Return the [x, y] coordinate for the center point of the cell that contains the specified text.  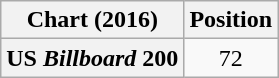
Chart (2016) [92, 20]
72 [231, 58]
Position [231, 20]
US Billboard 200 [92, 58]
